Scan for the cell matching the given text and deliver its (x, y) coordinate at center. 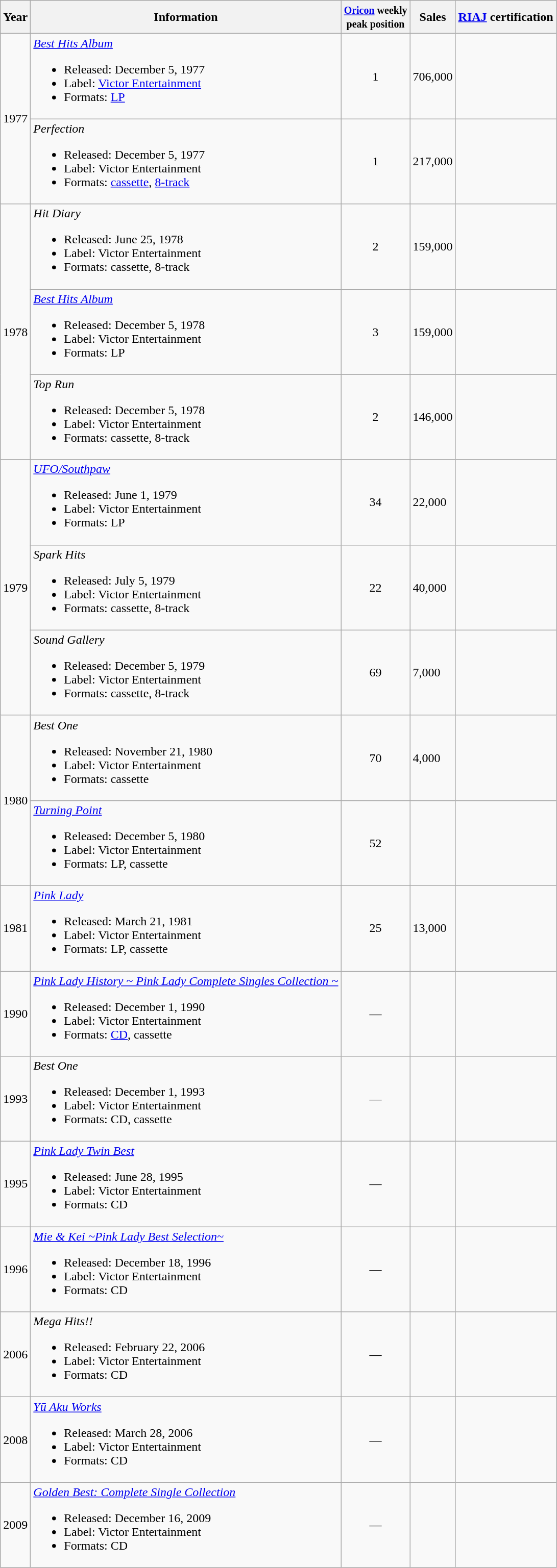
69 (376, 672)
Top RunReleased: December 5, 1978Label: Victor EntertainmentFormats: cassette, 8-track (186, 417)
Sound GalleryReleased: December 5, 1979Label: Victor EntertainmentFormats: cassette, 8-track (186, 672)
52 (376, 843)
34 (376, 502)
1995 (15, 1184)
1979 (15, 588)
22,000 (433, 502)
Mega Hits!!Released: February 22, 2006Label: Victor EntertainmentFormats: CD (186, 1355)
Golden Best: Complete Single CollectionReleased: December 16, 2009Label: Victor EntertainmentFormats: CD (186, 1525)
Best OneReleased: November 21, 1980Label: Victor EntertainmentFormats: cassette (186, 758)
Pink LadyReleased: March 21, 1981Label: Victor EntertainmentFormats: LP, cassette (186, 928)
2006 (15, 1355)
70 (376, 758)
1996 (15, 1269)
217,000 (433, 161)
Yū Aku WorksReleased: March 28, 2006Label: Victor EntertainmentFormats: CD (186, 1439)
Pink Lady Twin BestReleased: June 28, 1995Label: Victor EntertainmentFormats: CD (186, 1184)
Spark HitsReleased: July 5, 1979Label: Victor EntertainmentFormats: cassette, 8-track (186, 588)
RIAJ certification (505, 17)
Best Hits AlbumReleased: December 5, 1977Label: Victor EntertainmentFormats: LP (186, 77)
1980 (15, 800)
2008 (15, 1439)
Hit DiaryReleased: June 25, 1978Label: Victor EntertainmentFormats: cassette, 8-track (186, 247)
22 (376, 588)
706,000 (433, 77)
4,000 (433, 758)
Mie & Kei ~Pink Lady Best Selection~Released: December 18, 1996Label: Victor EntertainmentFormats: CD (186, 1269)
Best OneReleased: December 1, 1993Label: Victor EntertainmentFormats: CD, cassette (186, 1099)
13,000 (433, 928)
7,000 (433, 672)
25 (376, 928)
UFO/SouthpawReleased: June 1, 1979Label: Victor EntertainmentFormats: LP (186, 502)
Information (186, 17)
40,000 (433, 588)
Oricon weeklypeak position (376, 17)
3 (376, 332)
Turning PointReleased: December 5, 1980Label: Victor EntertainmentFormats: LP, cassette (186, 843)
1990 (15, 1014)
1978 (15, 332)
Best Hits AlbumReleased: December 5, 1978Label: Victor EntertainmentFormats: LP (186, 332)
PerfectionReleased: December 5, 1977Label: Victor EntertainmentFormats: cassette, 8-track (186, 161)
2009 (15, 1525)
1981 (15, 928)
1993 (15, 1099)
Year (15, 17)
Pink Lady History ~ Pink Lady Complete Singles Collection ~Released: December 1, 1990Label: Victor EntertainmentFormats: CD, cassette (186, 1014)
Sales (433, 17)
146,000 (433, 417)
1977 (15, 119)
